From the cell containing the given text, extract its center point as (x, y) coordinate. 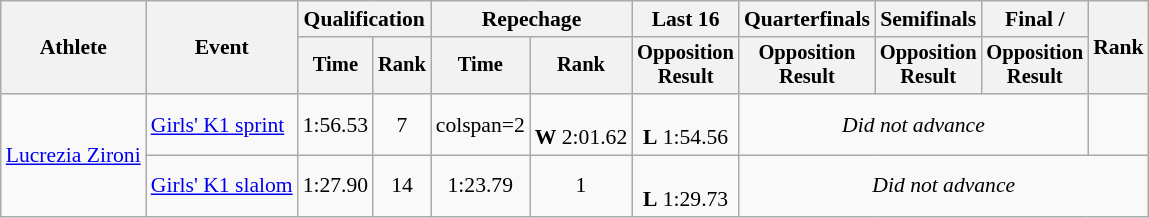
Final / (1034, 19)
Lucrezia Zironi (74, 155)
Repechage (532, 19)
Athlete (74, 48)
L 1:54.56 (686, 124)
W 2:01.62 (581, 124)
Quarterfinals (807, 19)
Girls' K1 slalom (222, 186)
colspan=2 (480, 124)
14 (402, 186)
7 (402, 124)
Girls' K1 sprint (222, 124)
Event (222, 48)
Semifinals (928, 19)
1:27.90 (336, 186)
Last 16 (686, 19)
L 1:29.73 (686, 186)
1:56.53 (336, 124)
1:23.79 (480, 186)
1 (581, 186)
Qualification (364, 19)
